Determine the [x, y] coordinate at the center of the cell enclosing the given text.  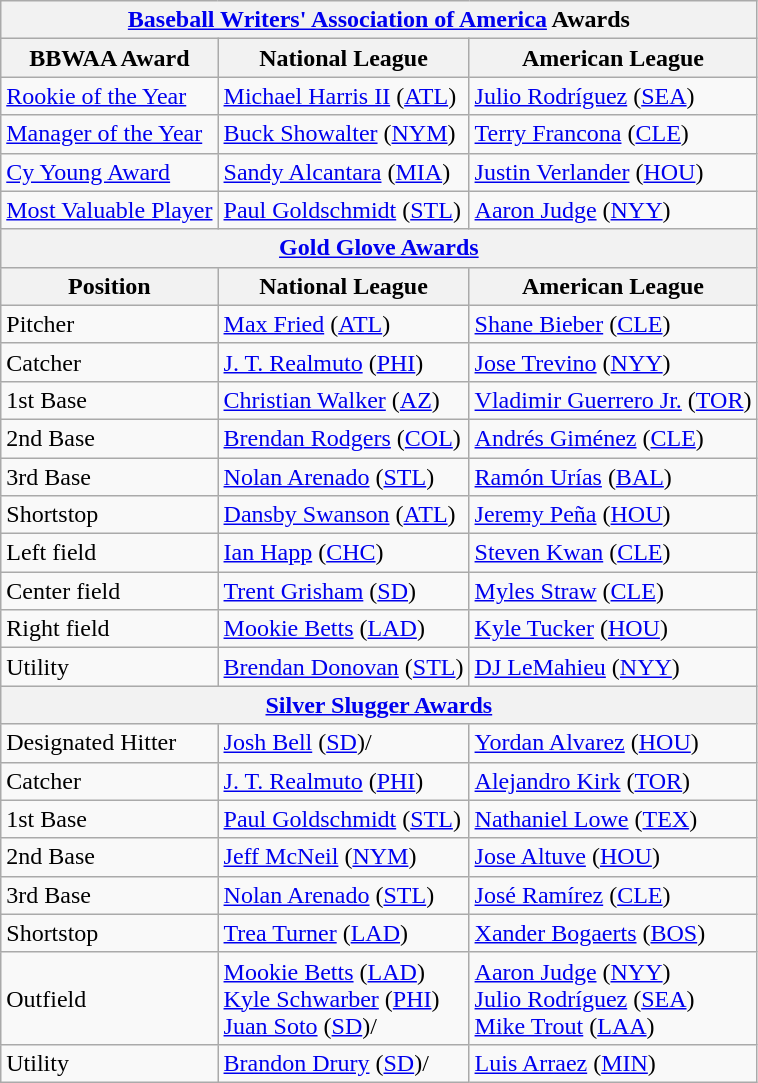
Jose Altuve (HOU) [613, 857]
Jeff McNeil (NYM) [344, 857]
Josh Bell (SD)/ [344, 743]
Brendan Donovan (STL) [344, 667]
Shane Bieber (CLE) [613, 324]
Terry Francona (CLE) [613, 134]
Kyle Tucker (HOU) [613, 629]
Max Fried (ATL) [344, 324]
Julio Rodríguez (SEA) [613, 96]
Christian Walker (AZ) [344, 400]
Ian Happ (CHC) [344, 553]
Pitcher [110, 324]
Outfield [110, 998]
Rookie of the Year [110, 96]
Manager of the Year [110, 134]
Nathaniel Lowe (TEX) [613, 819]
Vladimir Guerrero Jr. (TOR) [613, 400]
Yordan Alvarez (HOU) [613, 743]
Xander Bogaerts (BOS) [613, 933]
Most Valuable Player [110, 210]
BBWAA Award [110, 58]
José Ramírez (CLE) [613, 895]
Position [110, 286]
Cy Young Award [110, 172]
Aaron Judge (NYY) [613, 210]
Justin Verlander (HOU) [613, 172]
Mookie Betts (LAD)Kyle Schwarber (PHI)Juan Soto (SD)/ [344, 998]
Aaron Judge (NYY)Julio Rodríguez (SEA)Mike Trout (LAA) [613, 998]
Trea Turner (LAD) [344, 933]
Sandy Alcantara (MIA) [344, 172]
Myles Straw (CLE) [613, 591]
Luis Arraez (MIN) [613, 1063]
Right field [110, 629]
Michael Harris II (ATL) [344, 96]
Baseball Writers' Association of America Awards [379, 20]
Dansby Swanson (ATL) [344, 515]
Jeremy Peña (HOU) [613, 515]
Buck Showalter (NYM) [344, 134]
Left field [110, 553]
Trent Grisham (SD) [344, 591]
Jose Trevino (NYY) [613, 362]
Gold Glove Awards [379, 248]
Steven Kwan (CLE) [613, 553]
Silver Slugger Awards [379, 705]
Ramón Urías (BAL) [613, 477]
Mookie Betts (LAD) [344, 629]
Andrés Giménez (CLE) [613, 438]
DJ LeMahieu (NYY) [613, 667]
Brendan Rodgers (COL) [344, 438]
Alejandro Kirk (TOR) [613, 781]
Brandon Drury (SD)/ [344, 1063]
Center field [110, 591]
Designated Hitter [110, 743]
